Locate the cell with the specified text and output its (x, y) center coordinate. 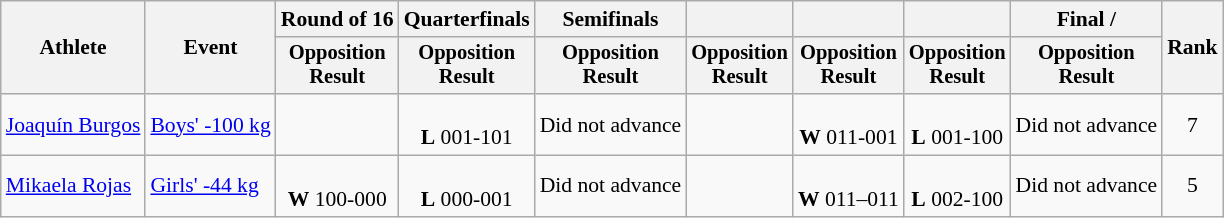
Event (210, 48)
Girls' -44 kg (210, 186)
L 001-100 (958, 124)
Athlete (74, 48)
W 011–011 (848, 186)
Quarterfinals (467, 19)
W 011-001 (848, 124)
Final / (1087, 19)
5 (1192, 186)
L 000-001 (467, 186)
Rank (1192, 48)
Joaquín Burgos (74, 124)
Boys' -100 kg (210, 124)
Mikaela Rojas (74, 186)
Round of 16 (338, 19)
Semifinals (611, 19)
7 (1192, 124)
L 002-100 (958, 186)
L 001-101 (467, 124)
W 100-000 (338, 186)
